From the cell containing the given text, extract its center point as (X, Y) coordinate. 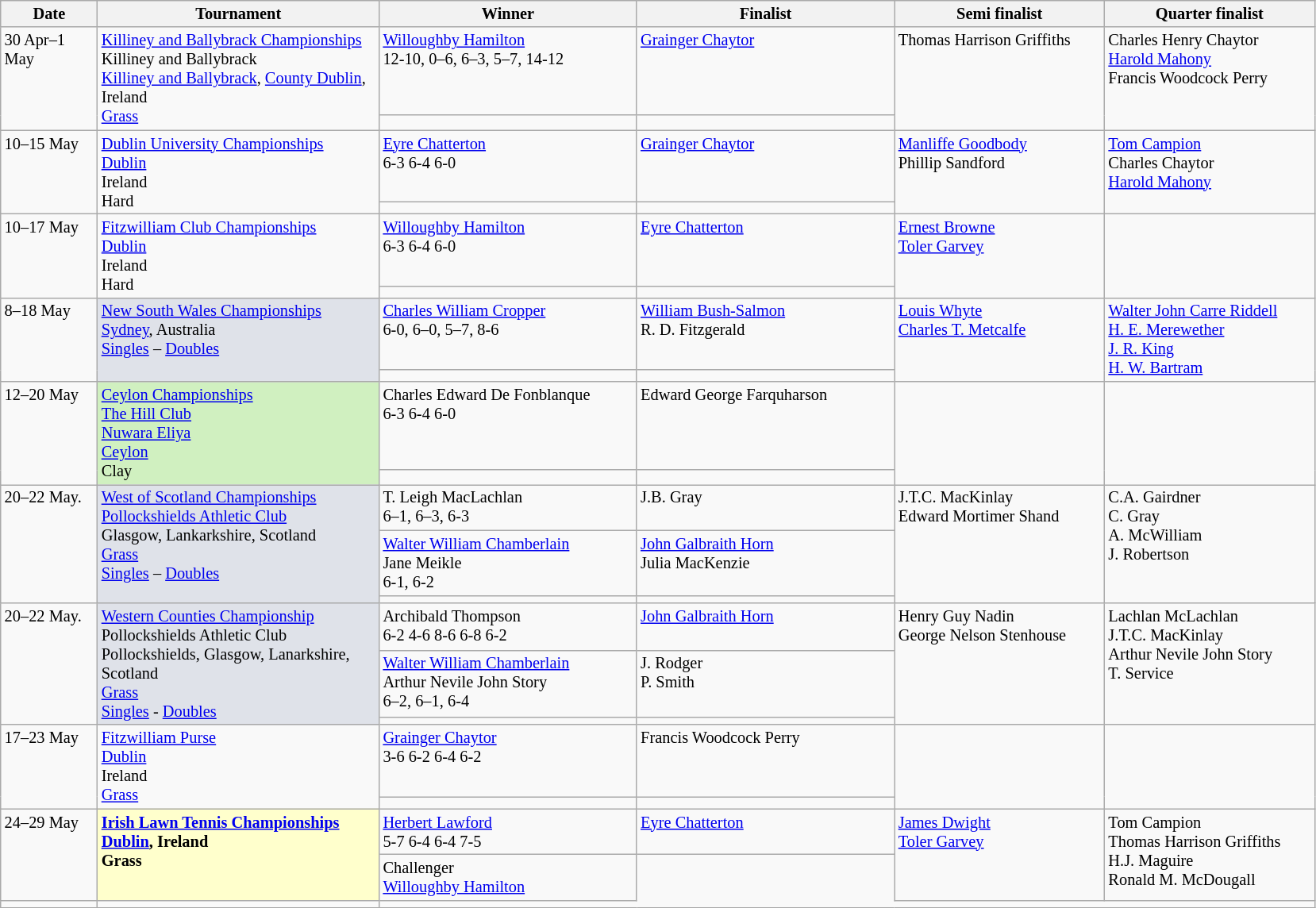
Henry Guy Nadin George Nelson Stenhouse (1000, 664)
T. Leigh MacLachlan 6–1, 6–3, 6-3 (508, 507)
Tournament (238, 13)
Francis Woodcock Perry (765, 760)
John Galbraith Horn (765, 625)
C.A. Gairdner C. Gray A. McWilliam J. Robertson (1210, 543)
Western Counties ChampionshipPollockshields Athletic ClubPollockshields, Glasgow, Lanarkshire, Scotland GrassSingles - Doubles (238, 664)
West of Scotland ChampionshipsPollockshields Athletic ClubGlasgow, Lankarkshire, ScotlandGrassSingles – Doubles (238, 543)
Charles Edward De Fonblanque 6-3 6-4 6-0 (508, 425)
Finalist (765, 13)
J.B. Gray (765, 507)
Manliffe Goodbody Phillip Sandford (1000, 172)
Ernest Browne Toler Garvey (1000, 256)
Eyre Chatterton 6-3 6-4 6-0 (508, 166)
12–20 May (49, 433)
James Dwight Toler Garvey (1000, 854)
Ceylon ChampionshipsThe Hill Club Nuwara Eliya Ceylon Clay (238, 433)
J.T.C. MacKinlay Edward Mortimer Shand (1000, 543)
Herbert Lawford 5-7 6-4 6-4 7-5 (508, 832)
New South Wales Championships Sydney, AustraliaSingles – Doubles (238, 340)
Willoughby Hamilton 6-3 6-4 6-0 (508, 249)
Archibald Thompson 6-2 4-6 8-6 6-8 6-2 (508, 625)
Walter William Chamberlain Jane Meikle6-1, 6-2 (508, 563)
17–23 May (49, 767)
J. Rodger P. Smith (765, 683)
Tom Campion Charles Chaytor Harold Mahony (1210, 172)
Quarter finalist (1210, 13)
Dublin University ChampionshipsDublin Ireland Hard (238, 172)
Louis Whyte Charles T. Metcalfe (1000, 340)
Walter John Carre Riddell H. E. Merewether J. R. King H. W. Bartram (1210, 340)
Thomas Harrison Griffiths (1000, 79)
Irish Lawn Tennis ChampionshipsDublin, IrelandGrass (238, 854)
Date (49, 13)
William Bush-Salmon R. D. Fitzgerald (765, 333)
Grainger Chaytor 3-6 6-2 6-4 6-2 (508, 760)
8–18 May (49, 340)
Walter William Chamberlain Arthur Nevile John Story 6–2, 6–1, 6-4 (508, 683)
Killiney and Ballybrack ChampionshipsKilliney and BallybrackKilliney and Ballybrack, County Dublin, Ireland Grass (238, 79)
John Galbraith Horn Julia MacKenzie (765, 563)
Willoughby Hamilton 12-10, 0–6, 6–3, 5–7, 14-12 (508, 71)
Fitzwilliam Purse Dublin Ireland Grass (238, 767)
10–17 May (49, 256)
Charles William Cropper6-0, 6–0, 5–7, 8-6 (508, 333)
Charles Henry Chaytor Harold Mahony Francis Woodcock Perry (1210, 79)
Semi finalist (1000, 13)
24–29 May (49, 854)
Fitzwilliam Club ChampionshipsDublin Ireland Hard (238, 256)
Lachlan McLachlan J.T.C. MacKinlay Arthur Nevile John Story T. Service (1210, 664)
Winner (508, 13)
Tom Campion Thomas Harrison Griffiths H.J. Maguire Ronald M. McDougall (1210, 854)
Edward George Farquharson (765, 425)
10–15 May (49, 172)
Challenger Willoughby Hamilton (508, 877)
30 Apr–1 May (49, 79)
